Capture the cell that displays the provided text and extract its [X, Y] central coordinate. 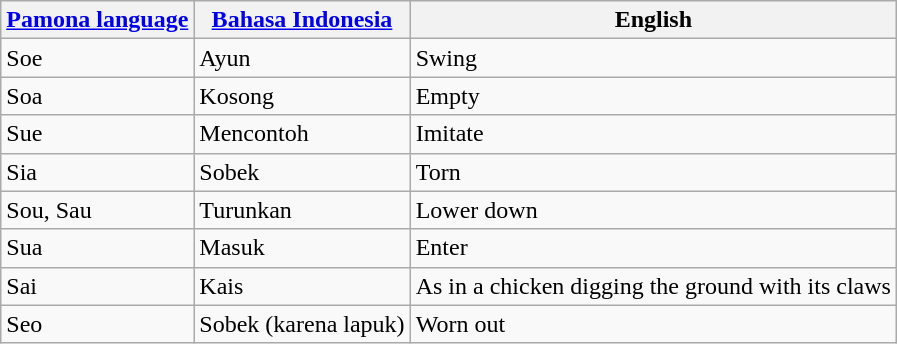
Sue [98, 134]
Enter [653, 248]
Kosong [302, 96]
As in a chicken digging the ground with its claws [653, 286]
Sai [98, 286]
Turunkan [302, 210]
Worn out [653, 324]
English [653, 20]
Masuk [302, 248]
Lower down [653, 210]
Torn [653, 172]
Sou, Sau [98, 210]
Soa [98, 96]
Imitate [653, 134]
Kais [302, 286]
Sua [98, 248]
Sobek (karena lapuk) [302, 324]
Sobek [302, 172]
Pamona language [98, 20]
Mencontoh [302, 134]
Bahasa Indonesia [302, 20]
Sia [98, 172]
Ayun [302, 58]
Swing [653, 58]
Empty [653, 96]
Soe [98, 58]
Seo [98, 324]
